Extract the [X, Y] coordinate from the center of the cell holding the provided text.  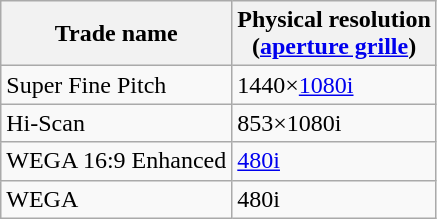
Physical resolution(aperture grille) [334, 34]
1440×1080i [334, 85]
WEGA [116, 199]
Super Fine Pitch [116, 85]
853×1080i [334, 123]
Hi-Scan [116, 123]
WEGA 16:9 Enhanced [116, 161]
Trade name [116, 34]
